Search for the cell housing the specified text and yield its (x, y) center coordinate. 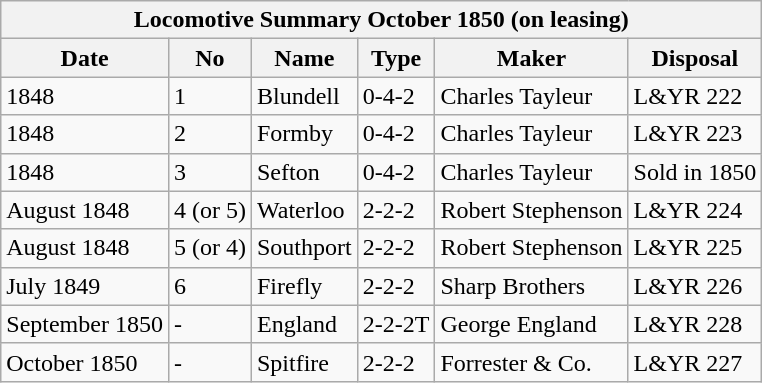
Name (304, 58)
England (304, 324)
L&YR 224 (695, 210)
Forrester & Co. (532, 362)
Firefly (304, 286)
Sefton (304, 172)
Formby (304, 134)
October 1850 (85, 362)
L&YR 227 (695, 362)
4 (or 5) (210, 210)
Blundell (304, 96)
L&YR 225 (695, 248)
Date (85, 58)
L&YR 226 (695, 286)
Sold in 1850 (695, 172)
L&YR 222 (695, 96)
5 (or 4) (210, 248)
Sharp Brothers (532, 286)
Type (396, 58)
September 1850 (85, 324)
Southport (304, 248)
2-2-2T (396, 324)
Maker (532, 58)
George England (532, 324)
Disposal (695, 58)
L&YR 223 (695, 134)
July 1849 (85, 286)
Locomotive Summary October 1850 (on leasing) (382, 20)
Spitfire (304, 362)
6 (210, 286)
Waterloo (304, 210)
3 (210, 172)
1 (210, 96)
2 (210, 134)
L&YR 228 (695, 324)
No (210, 58)
